From the cell containing the given text, extract its center point as [X, Y] coordinate. 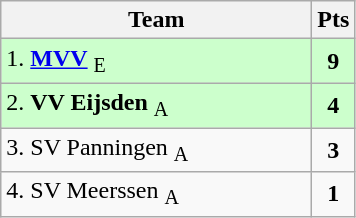
1 [334, 194]
3. SV Panningen A [156, 150]
1. MVV E [156, 61]
3 [334, 150]
2. VV Eijsden A [156, 105]
Pts [334, 20]
9 [334, 61]
Team [156, 20]
4. SV Meerssen A [156, 194]
4 [334, 105]
